Find where the given text appears and provide that cell's center as [x, y] coordinate. 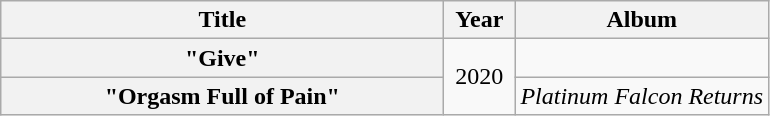
"Orgasm Full of Pain" [222, 96]
Album [642, 20]
Platinum Falcon Returns [642, 96]
Year [480, 20]
2020 [480, 77]
"Give" [222, 58]
Title [222, 20]
